Locate the cell with the specified text and output its (x, y) center coordinate. 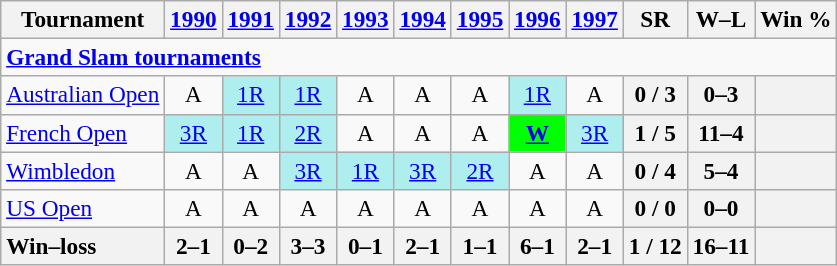
Win % (796, 19)
0 / 0 (655, 208)
Australian Open (83, 95)
Tournament (83, 19)
11–4 (721, 133)
0–0 (721, 208)
1–1 (480, 246)
0–2 (250, 246)
Wimbledon (83, 170)
1992 (308, 19)
5–4 (721, 170)
Win–loss (83, 246)
16–11 (721, 246)
1997 (594, 19)
W–L (721, 19)
6–1 (538, 246)
0 / 4 (655, 170)
1995 (480, 19)
1990 (194, 19)
1 / 12 (655, 246)
W (538, 133)
SR (655, 19)
1 / 5 (655, 133)
1996 (538, 19)
0–3 (721, 95)
0–1 (366, 246)
1993 (366, 19)
French Open (83, 133)
1994 (422, 19)
3–3 (308, 246)
1991 (250, 19)
US Open (83, 208)
Grand Slam tournaments (419, 57)
0 / 3 (655, 95)
